Provide the [x, y] coordinate of the cell's center where the given text is located.  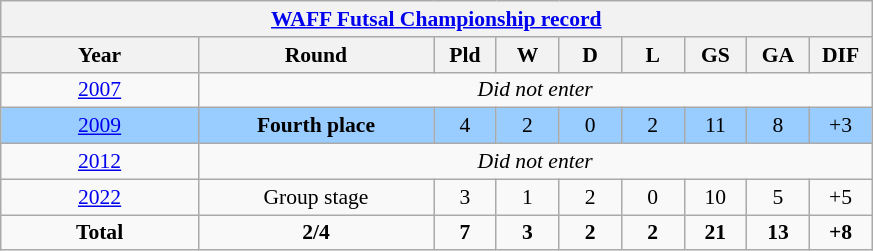
GS [716, 55]
+3 [840, 126]
+8 [840, 233]
Total [100, 233]
Fourth place [316, 126]
+5 [840, 197]
7 [466, 233]
10 [716, 197]
2007 [100, 90]
11 [716, 126]
2022 [100, 197]
GA [778, 55]
Group stage [316, 197]
21 [716, 233]
8 [778, 126]
2/4 [316, 233]
D [590, 55]
13 [778, 233]
2009 [100, 126]
Pld [466, 55]
2012 [100, 162]
Year [100, 55]
L [652, 55]
WAFF Futsal Championship record [436, 19]
W [528, 55]
DIF [840, 55]
5 [778, 197]
4 [466, 126]
Round [316, 55]
1 [528, 197]
